Provide the [X, Y] coordinate of the cell's center where the given text is located.  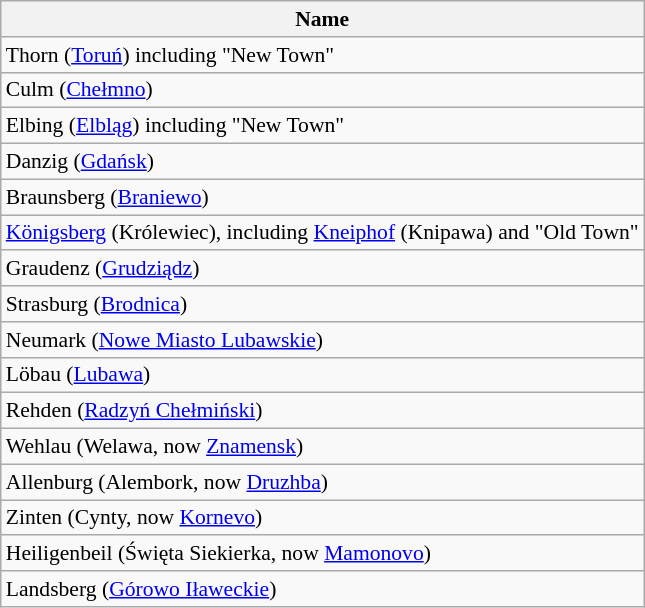
Strasburg (Brodnica) [322, 304]
Thorn (Toruń) including "New Town" [322, 55]
Zinten (Cynty, now Kornevo) [322, 518]
Name [322, 19]
Heiligenbeil (Święta Siekierka, now Mamonovo) [322, 554]
Rehden (Radzyń Chełmiński) [322, 411]
Danzig (Gdańsk) [322, 162]
Graudenz (Grudziądz) [322, 269]
Braunsberg (Braniewo) [322, 197]
Culm (Chełmno) [322, 90]
Königsberg (Królewiec), including Kneiphof (Knipawa) and "Old Town" [322, 233]
Neumark (Nowe Miasto Lubawskie) [322, 340]
Landsberg (Górowo Iławeckie) [322, 589]
Elbing (Elbląg) including "New Town" [322, 126]
Wehlau (Welawa, now Znamensk) [322, 447]
Löbau (Lubawa) [322, 375]
Allenburg (Alembork, now Druzhba) [322, 482]
